For the text-containing cell, return its midpoint in [X, Y] coordinate format. 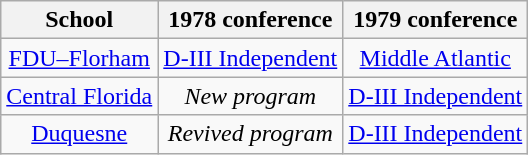
Revived program [250, 134]
Middle Atlantic [436, 58]
Duquesne [80, 134]
New program [250, 96]
FDU–Florham [80, 58]
1978 conference [250, 20]
1979 conference [436, 20]
Central Florida [80, 96]
School [80, 20]
